Find where the given text appears and provide that cell's center as [X, Y] coordinate. 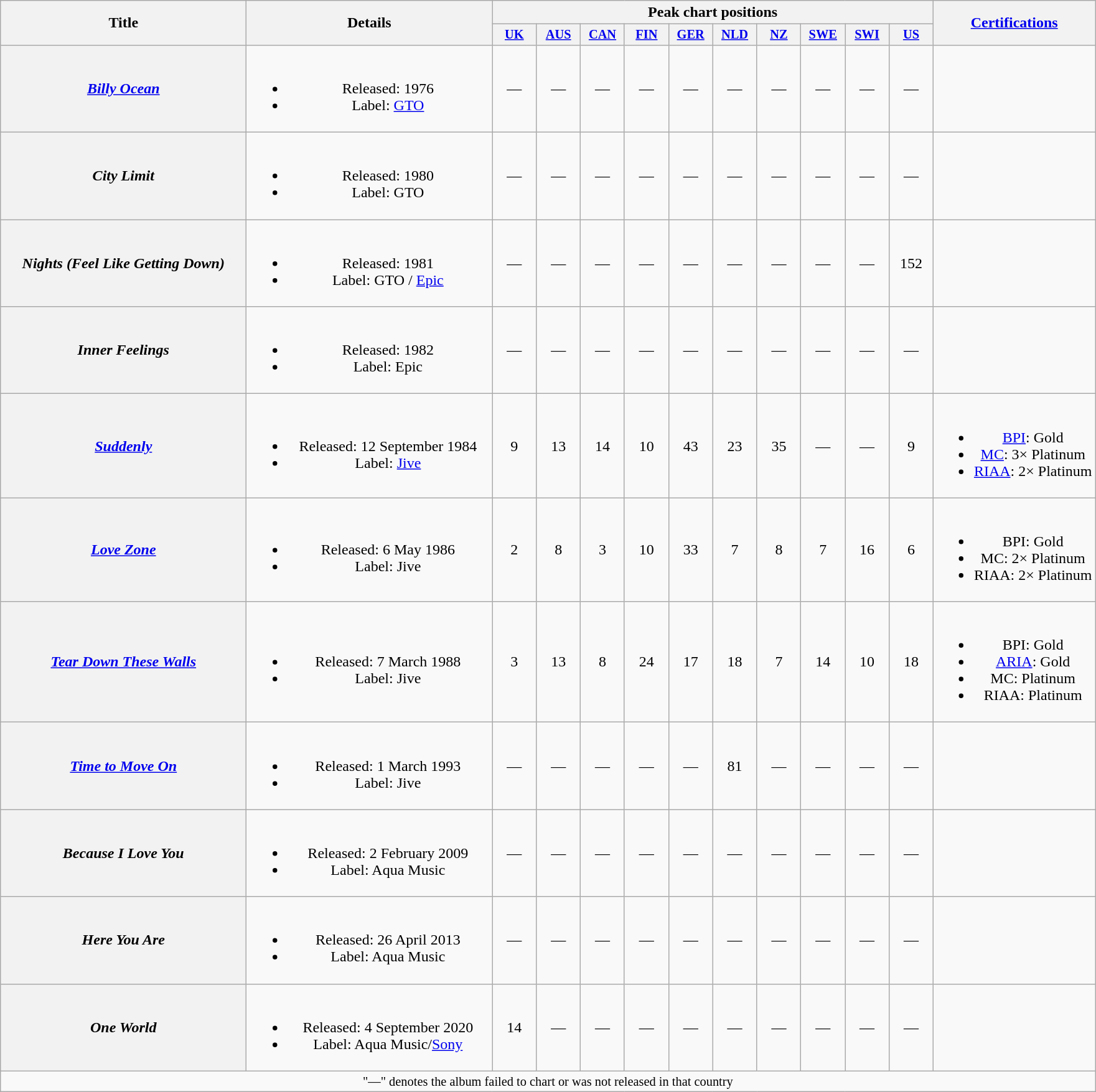
CAN [602, 35]
One World [123, 1027]
2 [514, 550]
BPI: GoldARIA: GoldMC: PlatinumRIAA: Platinum [1014, 662]
152 [911, 263]
Time to Move On [123, 766]
Peak chart positions [713, 12]
Released: 7 March 1988Label: Jive [370, 662]
FIN [646, 35]
BPI: GoldMC: 2× PlatinumRIAA: 2× Platinum [1014, 550]
Released: 26 April 2013Label: Aqua Music [370, 940]
Released: 4 September 2020Label: Aqua Music/Sony [370, 1027]
Released: 1980Label: GTO [370, 176]
AUS [559, 35]
"—" denotes the album failed to chart or was not released in that country [548, 1081]
Certifications [1014, 23]
Title [123, 23]
City Limit [123, 176]
Inner Feelings [123, 350]
Here You Are [123, 940]
Because I Love You [123, 853]
GER [691, 35]
Nights (Feel Like Getting Down) [123, 263]
Released: 1976Label: GTO [370, 88]
81 [734, 766]
NLD [734, 35]
US [911, 35]
23 [734, 446]
Released: 1982Label: Epic [370, 350]
Released: 12 September 1984Label: Jive [370, 446]
Released: 1 March 1993Label: Jive [370, 766]
6 [911, 550]
Released: 2 February 2009Label: Aqua Music [370, 853]
33 [691, 550]
Released: 1981Label: GTO / Epic [370, 263]
35 [779, 446]
17 [691, 662]
Details [370, 23]
SWE [823, 35]
UK [514, 35]
43 [691, 446]
Billy Ocean [123, 88]
Suddenly [123, 446]
Tear Down These Walls [123, 662]
16 [868, 550]
SWI [868, 35]
Love Zone [123, 550]
NZ [779, 35]
Released: 6 May 1986Label: Jive [370, 550]
BPI: GoldMC: 3× PlatinumRIAA: 2× Platinum [1014, 446]
24 [646, 662]
